Output the (x, y) coordinate of the center of the cell containing the given text.  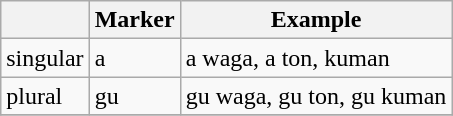
singular (45, 58)
Marker (134, 20)
gu waga, gu ton, gu kuman (316, 96)
Example (316, 20)
a (134, 58)
a waga, a ton, kuman (316, 58)
gu (134, 96)
plural (45, 96)
